Return the [x, y] coordinate for the center point of the cell that contains the specified text.  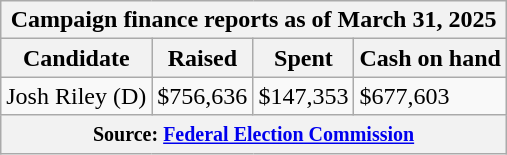
Raised [202, 58]
Cash on hand [430, 58]
Campaign finance reports as of March 31, 2025 [254, 20]
$677,603 [430, 96]
$756,636 [202, 96]
$147,353 [304, 96]
Spent [304, 58]
Josh Riley (D) [76, 96]
Source: Federal Election Commission [254, 134]
Candidate [76, 58]
